Locate the cell with the specified text and output its (x, y) center coordinate. 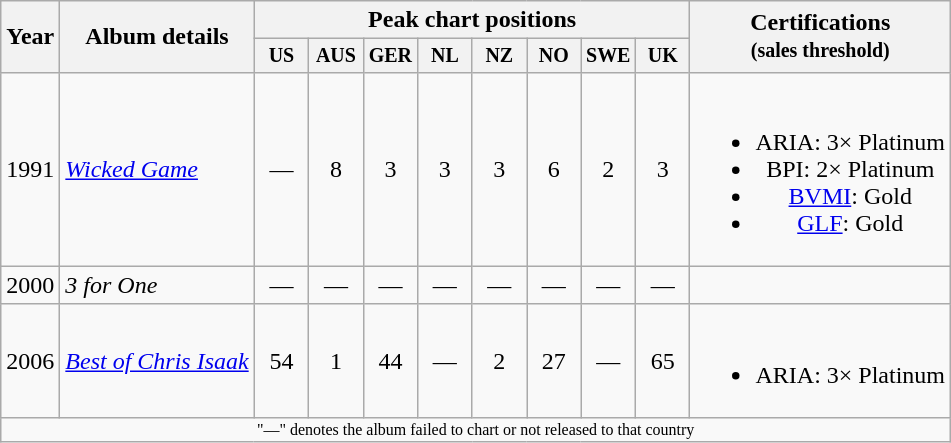
Wicked Game (157, 169)
ARIA: 3× PlatinumBPI: 2× PlatinumBVMI: GoldGLF: Gold (820, 169)
2000 (30, 285)
65 (662, 360)
AUS (336, 56)
Peak chart positions (472, 20)
ARIA: 3× Platinum (820, 360)
1991 (30, 169)
1 (336, 360)
"—" denotes the album failed to chart or not released to that country (476, 429)
27 (554, 360)
3 for One (157, 285)
2006 (30, 360)
44 (390, 360)
8 (336, 169)
NL (445, 56)
54 (281, 360)
GER (390, 56)
Certifications(sales threshold) (820, 37)
UK (662, 56)
Album details (157, 37)
NO (554, 56)
Year (30, 37)
SWE (608, 56)
US (281, 56)
Best of Chris Isaak (157, 360)
NZ (499, 56)
6 (554, 169)
